Detect which cell encompasses the target text, then output its [x, y] center coordinate. 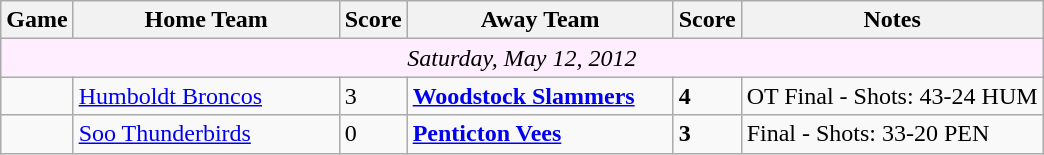
Away Team [540, 20]
Humboldt Broncos [206, 96]
Home Team [206, 20]
4 [707, 96]
Final - Shots: 33-20 PEN [892, 134]
Saturday, May 12, 2012 [522, 58]
Woodstock Slammers [540, 96]
Penticton Vees [540, 134]
Notes [892, 20]
Soo Thunderbirds [206, 134]
Game [37, 20]
0 [373, 134]
OT Final - Shots: 43-24 HUM [892, 96]
